Identify which cell holds the provided text, then report its [X, Y] central coordinate. 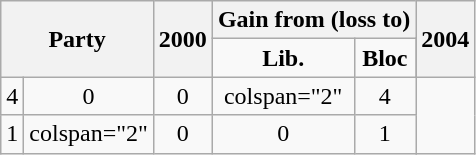
Lib. [283, 58]
2004 [446, 39]
Party [78, 39]
Bloc [385, 58]
2000 [182, 39]
Gain from (loss to) [314, 20]
